Capture the cell that displays the provided text and extract its (x, y) central coordinate. 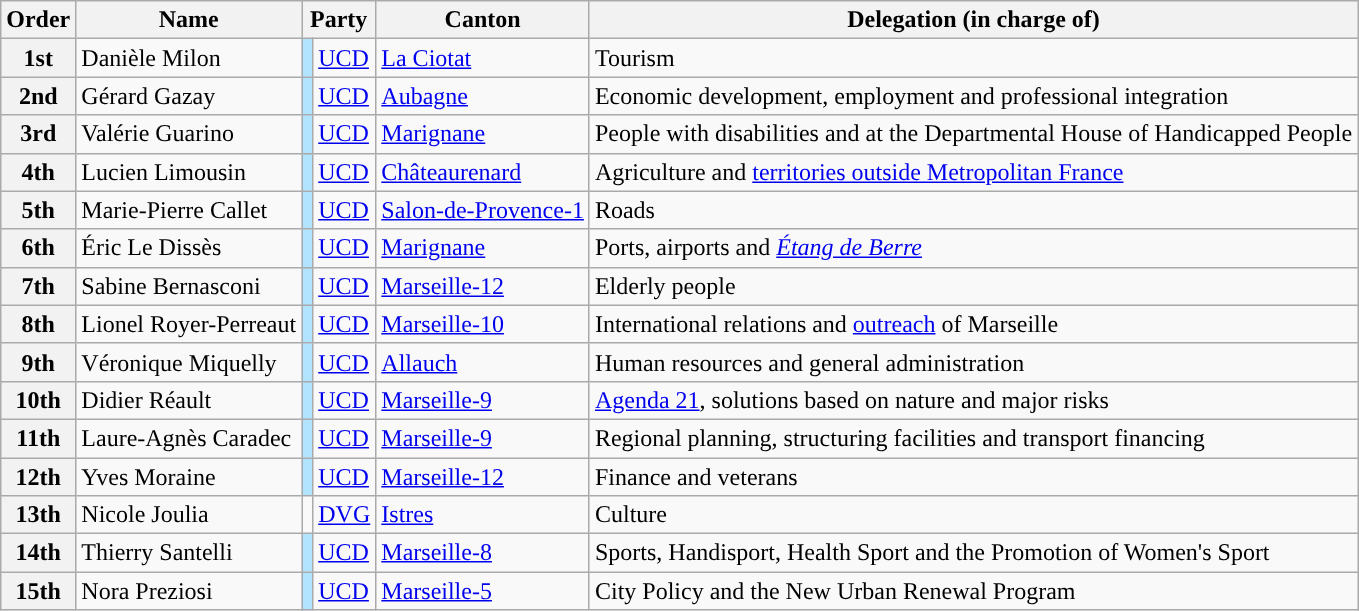
9th (38, 362)
11th (38, 438)
Aubagne (483, 96)
1st (38, 58)
7th (38, 286)
12th (38, 477)
Châteaurenard (483, 172)
Sabine Bernasconi (189, 286)
Human resources and general administration (973, 362)
Salon-de-Provence-1 (483, 210)
Agriculture and territories outside Metropolitan France (973, 172)
Thierry Santelli (189, 553)
Finance and veterans (973, 477)
2nd (38, 96)
Party (339, 20)
Canton (483, 20)
13th (38, 515)
Marie-Pierre Callet (189, 210)
DVG (344, 515)
8th (38, 324)
Marseille-10 (483, 324)
Sports, Handisport, Health Sport and the Promotion of Women's Sport (973, 553)
Nora Preziosi (189, 591)
International relations and outreach of Marseille (973, 324)
Istres (483, 515)
Danièle Milon (189, 58)
Lucien Limousin (189, 172)
Delegation (in charge of) (973, 20)
Marseille-8 (483, 553)
Name (189, 20)
La Ciotat (483, 58)
Regional planning, structuring facilities and transport financing (973, 438)
14th (38, 553)
Tourism (973, 58)
10th (38, 400)
Ports, airports and Étang de Berre (973, 248)
Allauch (483, 362)
15th (38, 591)
4th (38, 172)
Economic development, employment and professional integration (973, 96)
Roads (973, 210)
Nicole Joulia (189, 515)
Yves Moraine (189, 477)
Valérie Guarino (189, 134)
Agenda 21, solutions based on nature and major risks (973, 400)
Culture (973, 515)
6th (38, 248)
5th (38, 210)
Véronique Miquelly (189, 362)
Elderly people (973, 286)
3rd (38, 134)
Didier Réault (189, 400)
Lionel Royer-Perreaut (189, 324)
City Policy and the New Urban Renewal Program (973, 591)
Marseille-5 (483, 591)
Gérard Gazay (189, 96)
People with disabilities and at the Departmental House of Handicapped People (973, 134)
Laure-Agnès Caradec (189, 438)
Order (38, 20)
Éric Le Dissès (189, 248)
